Capture the cell that displays the provided text and extract its (x, y) central coordinate. 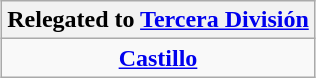
Relegated to Tercera División (158, 20)
Castillo (158, 58)
